Detect which cell encompasses the target text, then output its [x, y] center coordinate. 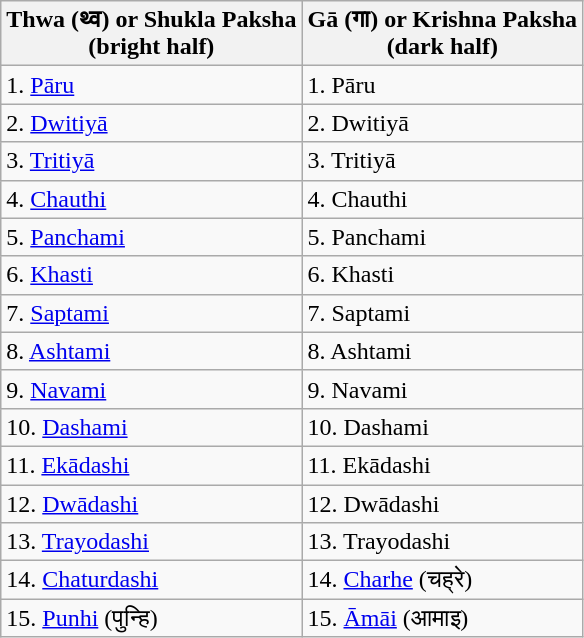
14. Charhe (चह्रे) [442, 580]
Gā (गा) or Krishna Paksha(dark half) [442, 34]
15. Punhi (पुन्हि) [152, 618]
15. Āmāi (आमाइ) [442, 618]
14. Chaturdashi [152, 580]
Thwa (थ्व) or Shukla Paksha(bright half) [152, 34]
